For the text-containing cell, return its midpoint in [X, Y] coordinate format. 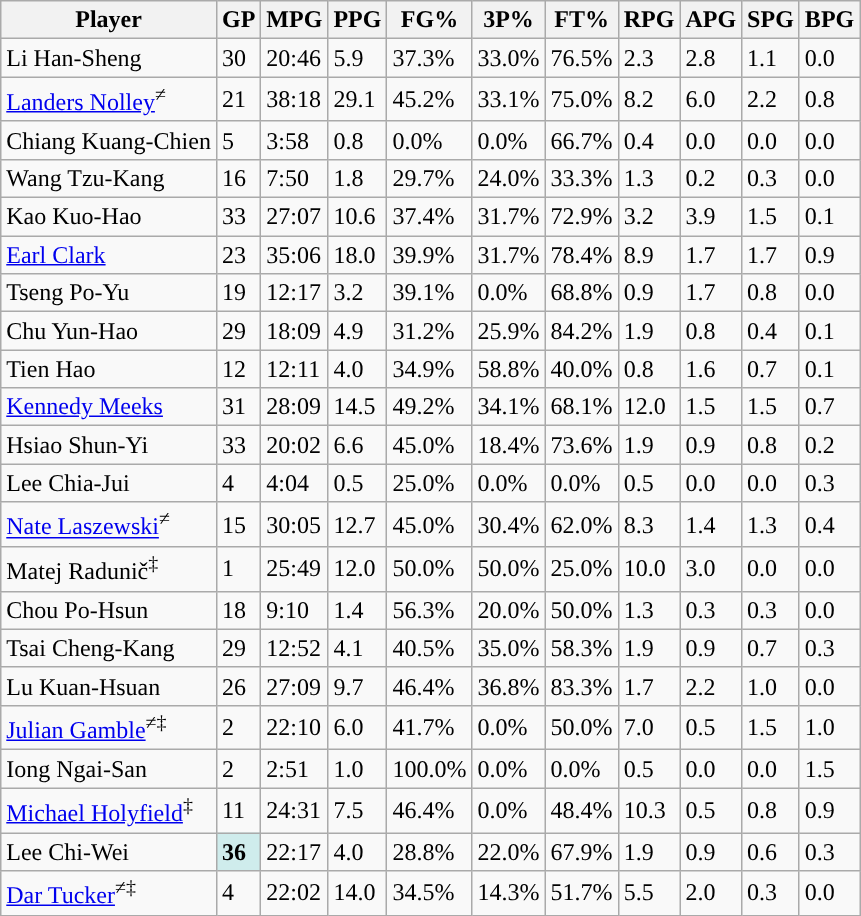
Wang Tzu-Kang [109, 178]
1.6 [711, 369]
Earl Clark [109, 255]
26 [238, 686]
31 [238, 407]
7.5 [358, 810]
76.5% [582, 58]
10.6 [358, 217]
Tsai Cheng-Kang [109, 648]
9.7 [358, 686]
SPG [771, 20]
56.3% [430, 610]
2:51 [294, 769]
GP [238, 20]
37.3% [430, 58]
72.9% [582, 217]
36 [238, 852]
18:09 [294, 331]
30:05 [294, 524]
49.2% [430, 407]
1.8 [358, 178]
Tien Hao [109, 369]
Player [109, 20]
28:09 [294, 407]
66.7% [582, 140]
Kao Kuo-Hao [109, 217]
27:09 [294, 686]
4.1 [358, 648]
Li Han-Sheng [109, 58]
34.9% [430, 369]
35.0% [508, 648]
68.1% [582, 407]
2.0 [711, 894]
FT% [582, 20]
23 [238, 255]
22:17 [294, 852]
41.7% [430, 728]
Tseng Po-Yu [109, 293]
34.5% [430, 894]
30.4% [508, 524]
12.7 [358, 524]
8.9 [649, 255]
RPG [649, 20]
12:11 [294, 369]
39.1% [430, 293]
29.1 [358, 100]
14.5 [358, 407]
Michael Holyfield‡ [109, 810]
7.0 [649, 728]
Landers Nolley≠ [109, 100]
24:31 [294, 810]
12:17 [294, 293]
PPG [358, 20]
FG% [430, 20]
25:49 [294, 570]
Nate Laszewski≠ [109, 524]
30 [238, 58]
20:46 [294, 58]
16 [238, 178]
Kennedy Meeks [109, 407]
31.2% [430, 331]
4.9 [358, 331]
75.0% [582, 100]
8.2 [649, 100]
22:10 [294, 728]
78.4% [582, 255]
18.0 [358, 255]
Hsiao Shun-Yi [109, 445]
4:04 [294, 483]
33.3% [582, 178]
APG [711, 20]
39.9% [430, 255]
8.3 [649, 524]
11 [238, 810]
Lu Kuan-Hsuan [109, 686]
22:02 [294, 894]
28.8% [430, 852]
Lee Chia-Jui [109, 483]
3.0 [711, 570]
22.0% [508, 852]
27:07 [294, 217]
83.3% [582, 686]
Dar Tucker≠‡ [109, 894]
36.8% [508, 686]
10.0 [649, 570]
5 [238, 140]
45.2% [430, 100]
35:06 [294, 255]
14.0 [358, 894]
18.4% [508, 445]
38:18 [294, 100]
Chu Yun-Hao [109, 331]
29.7% [430, 178]
Iong Ngai-San [109, 769]
10.3 [649, 810]
3:58 [294, 140]
BPG [829, 20]
14.3% [508, 894]
20.0% [508, 610]
40.0% [582, 369]
33.1% [508, 100]
15 [238, 524]
Julian Gamble≠‡ [109, 728]
34.1% [508, 407]
67.9% [582, 852]
Chiang Kuang-Chien [109, 140]
84.2% [582, 331]
5.5 [649, 894]
48.4% [582, 810]
58.3% [582, 648]
9:10 [294, 610]
62.0% [582, 524]
6.6 [358, 445]
37.4% [430, 217]
3P% [508, 20]
1 [238, 570]
33.0% [508, 58]
73.6% [582, 445]
20:02 [294, 445]
12 [238, 369]
68.8% [582, 293]
Lee Chi-Wei [109, 852]
100.0% [430, 769]
21 [238, 100]
1.1 [771, 58]
7:50 [294, 178]
40.5% [430, 648]
3.9 [711, 217]
19 [238, 293]
2.8 [711, 58]
0.6 [771, 852]
MPG [294, 20]
2.3 [649, 58]
25.9% [508, 331]
12:52 [294, 648]
Chou Po-Hsun [109, 610]
58.8% [508, 369]
24.0% [508, 178]
18 [238, 610]
5.9 [358, 58]
51.7% [582, 894]
Matej Radunič‡ [109, 570]
